Return the [x, y] coordinate for the center point of the cell that contains the specified text.  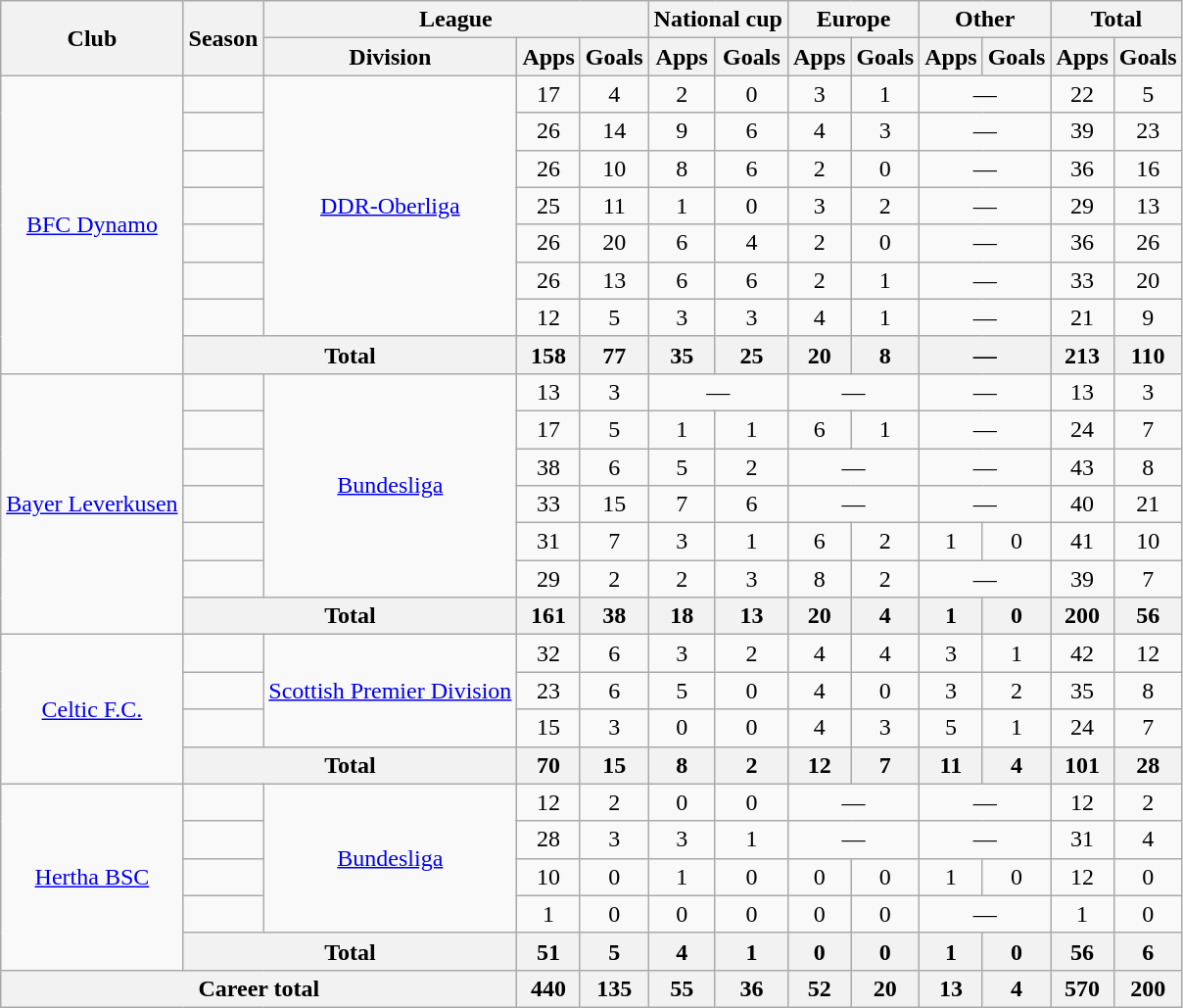
Celtic F.C. [92, 709]
110 [1148, 355]
32 [548, 653]
41 [1082, 542]
Career total [259, 988]
213 [1082, 355]
DDR-Oberliga [390, 206]
158 [548, 355]
League [456, 20]
Hertha BSC [92, 877]
42 [1082, 653]
Europe [853, 20]
Club [92, 38]
40 [1082, 504]
Season [223, 38]
16 [1148, 168]
52 [819, 988]
Division [390, 57]
440 [548, 988]
Scottish Premier Division [390, 691]
55 [682, 988]
BFC Dynamo [92, 224]
51 [548, 951]
570 [1082, 988]
161 [548, 616]
22 [1082, 94]
77 [614, 355]
National cup [718, 20]
135 [614, 988]
101 [1082, 765]
Other [985, 20]
70 [548, 765]
Bayer Leverkusen [92, 504]
43 [1082, 467]
14 [614, 131]
18 [682, 616]
